Scan for the cell matching the given text and deliver its (x, y) coordinate at center. 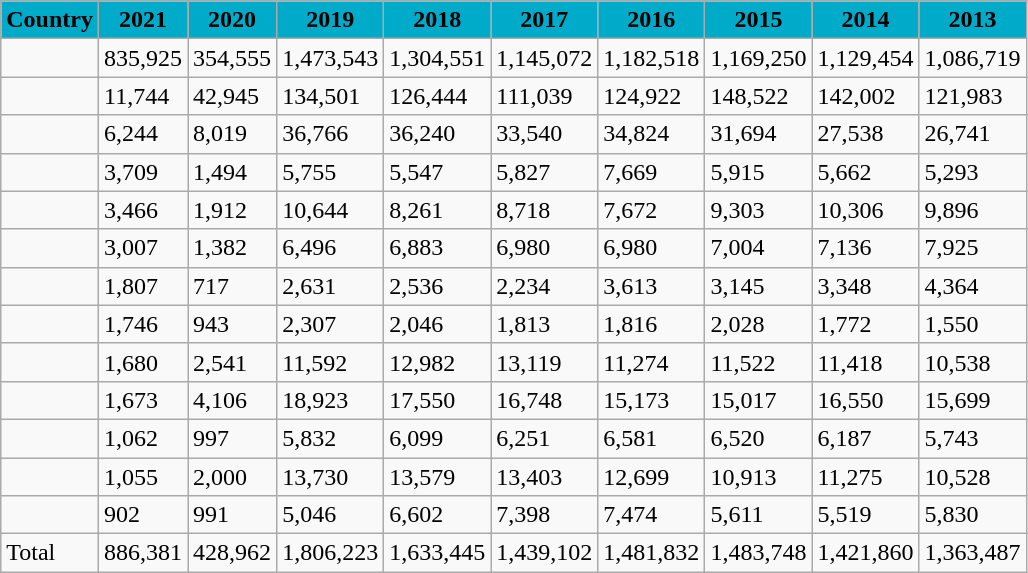
16,748 (544, 400)
11,744 (142, 96)
13,119 (544, 362)
1,673 (142, 400)
1,145,072 (544, 58)
1,746 (142, 324)
2014 (866, 20)
5,046 (330, 515)
3,709 (142, 172)
10,306 (866, 210)
11,522 (758, 362)
10,913 (758, 477)
2019 (330, 20)
12,699 (652, 477)
7,474 (652, 515)
10,528 (972, 477)
13,579 (438, 477)
5,755 (330, 172)
1,772 (866, 324)
1,062 (142, 438)
1,169,250 (758, 58)
1,806,223 (330, 553)
5,662 (866, 172)
2017 (544, 20)
17,550 (438, 400)
5,611 (758, 515)
2,000 (232, 477)
7,672 (652, 210)
1,912 (232, 210)
5,832 (330, 438)
124,922 (652, 96)
11,275 (866, 477)
33,540 (544, 134)
31,694 (758, 134)
1,813 (544, 324)
6,883 (438, 248)
3,613 (652, 286)
1,680 (142, 362)
34,824 (652, 134)
4,364 (972, 286)
5,743 (972, 438)
8,019 (232, 134)
121,983 (972, 96)
2,307 (330, 324)
3,007 (142, 248)
902 (142, 515)
Country (50, 20)
991 (232, 515)
15,699 (972, 400)
5,830 (972, 515)
5,519 (866, 515)
5,827 (544, 172)
1,182,518 (652, 58)
36,240 (438, 134)
26,741 (972, 134)
1,129,454 (866, 58)
2013 (972, 20)
2016 (652, 20)
126,444 (438, 96)
6,520 (758, 438)
1,382 (232, 248)
9,896 (972, 210)
5,915 (758, 172)
8,718 (544, 210)
6,581 (652, 438)
10,538 (972, 362)
Total (50, 553)
42,945 (232, 96)
3,348 (866, 286)
7,004 (758, 248)
8,261 (438, 210)
1,481,832 (652, 553)
7,136 (866, 248)
12,982 (438, 362)
6,251 (544, 438)
2,536 (438, 286)
11,592 (330, 362)
1,363,487 (972, 553)
1,055 (142, 477)
886,381 (142, 553)
1,550 (972, 324)
15,017 (758, 400)
6,602 (438, 515)
2,541 (232, 362)
1,483,748 (758, 553)
36,766 (330, 134)
997 (232, 438)
354,555 (232, 58)
111,039 (544, 96)
1,086,719 (972, 58)
2020 (232, 20)
13,403 (544, 477)
134,501 (330, 96)
5,293 (972, 172)
11,418 (866, 362)
10,644 (330, 210)
1,473,543 (330, 58)
2021 (142, 20)
1,304,551 (438, 58)
835,925 (142, 58)
2018 (438, 20)
148,522 (758, 96)
6,187 (866, 438)
2015 (758, 20)
2,234 (544, 286)
7,669 (652, 172)
1,816 (652, 324)
1,421,860 (866, 553)
5,547 (438, 172)
15,173 (652, 400)
943 (232, 324)
2,046 (438, 324)
1,494 (232, 172)
11,274 (652, 362)
2,631 (330, 286)
717 (232, 286)
13,730 (330, 477)
428,962 (232, 553)
7,398 (544, 515)
7,925 (972, 248)
18,923 (330, 400)
1,807 (142, 286)
6,496 (330, 248)
3,466 (142, 210)
9,303 (758, 210)
6,099 (438, 438)
142,002 (866, 96)
6,244 (142, 134)
2,028 (758, 324)
3,145 (758, 286)
27,538 (866, 134)
1,633,445 (438, 553)
16,550 (866, 400)
1,439,102 (544, 553)
4,106 (232, 400)
